Scan for the cell matching the given text and deliver its (X, Y) coordinate at center. 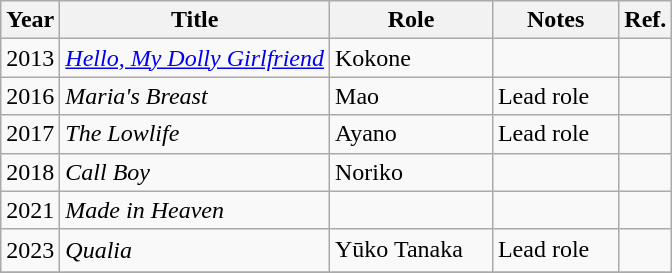
Title (195, 20)
Role (412, 20)
2023 (30, 250)
Ayano (412, 134)
Year (30, 20)
Made in Heaven (195, 210)
Maria's Breast (195, 96)
Mao (412, 96)
2018 (30, 172)
Noriko (412, 172)
2021 (30, 210)
Ref. (646, 20)
Call Boy (195, 172)
Hello, My Dolly Girlfriend (195, 58)
Qualia (195, 250)
2017 (30, 134)
2016 (30, 96)
The Lowlife (195, 134)
Yūko Tanaka (412, 250)
2013 (30, 58)
Notes (555, 20)
Kokone (412, 58)
